Search for the cell housing the specified text and yield its (X, Y) center coordinate. 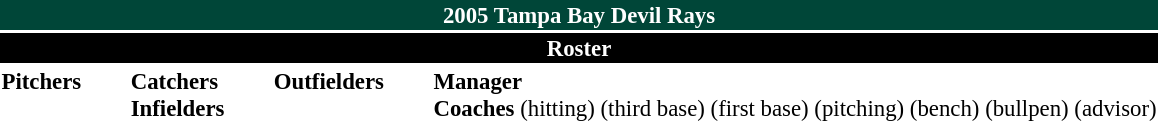
Roster (579, 48)
2005 Tampa Bay Devil Rays (579, 15)
